Return the (x, y) coordinate for the center point of the cell that contains the specified text.  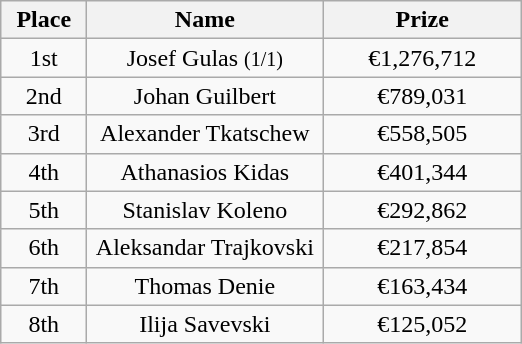
8th (44, 324)
Athanasios Kidas (205, 172)
€1,276,712 (422, 58)
Alexander Tkatschew (205, 134)
2nd (44, 96)
Name (205, 20)
3rd (44, 134)
€558,505 (422, 134)
€292,862 (422, 210)
Prize (422, 20)
€217,854 (422, 248)
Thomas Denie (205, 286)
5th (44, 210)
Josef Gulas (1/1) (205, 58)
Ilija Savevski (205, 324)
€401,344 (422, 172)
Stanislav Koleno (205, 210)
6th (44, 248)
7th (44, 286)
€125,052 (422, 324)
Johan Guilbert (205, 96)
€789,031 (422, 96)
1st (44, 58)
€163,434 (422, 286)
Place (44, 20)
4th (44, 172)
Aleksandar Trajkovski (205, 248)
